Output the [x, y] coordinate of the center of the cell containing the given text.  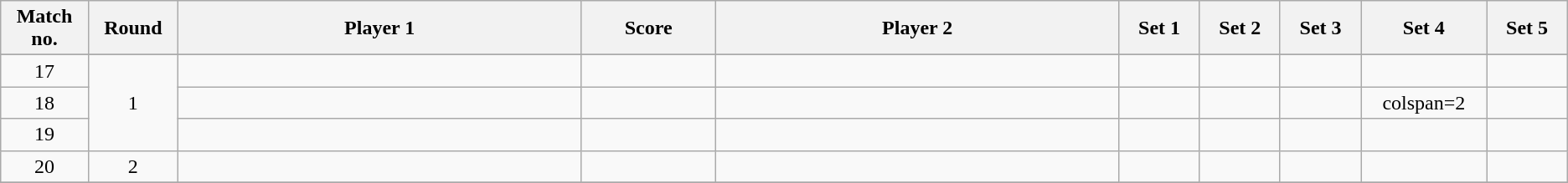
Round [132, 28]
2 [132, 166]
Set 5 [1527, 28]
Set 4 [1424, 28]
17 [45, 71]
Match no. [45, 28]
Player 1 [379, 28]
Set 3 [1320, 28]
colspan=2 [1424, 103]
Player 2 [916, 28]
Score [648, 28]
Set 2 [1240, 28]
20 [45, 166]
Set 1 [1159, 28]
1 [132, 103]
18 [45, 103]
19 [45, 135]
